Scan for the cell matching the given text and deliver its [X, Y] coordinate at center. 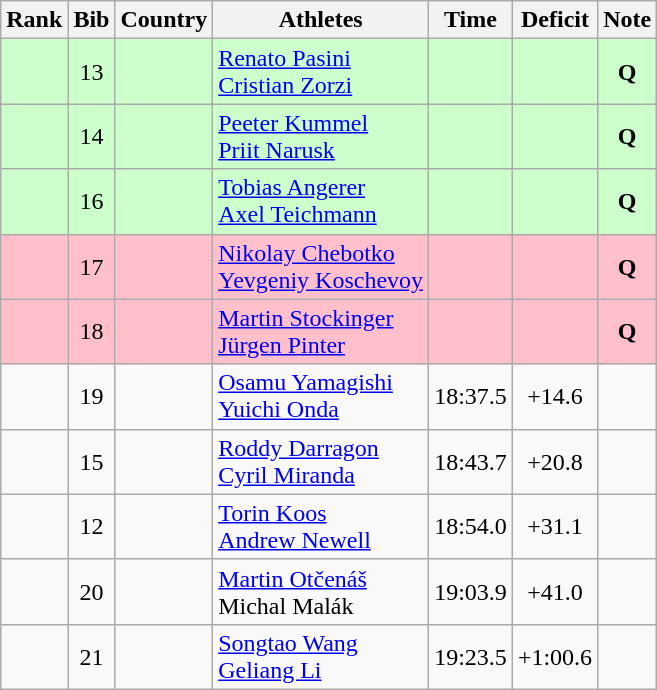
Osamu YamagishiYuichi Onda [321, 396]
18:54.0 [471, 526]
21 [92, 656]
Torin KoosAndrew Newell [321, 526]
12 [92, 526]
Tobias AngererAxel Teichmann [321, 202]
Athletes [321, 20]
Roddy DarragonCyril Miranda [321, 462]
Bib [92, 20]
18:43.7 [471, 462]
19 [92, 396]
+14.6 [554, 396]
Note [628, 20]
Nikolay ChebotkoYevgeniy Koschevoy [321, 266]
19:03.9 [471, 592]
+31.1 [554, 526]
+41.0 [554, 592]
Country [164, 20]
14 [92, 136]
Martin StockingerJürgen Pinter [321, 332]
Time [471, 20]
Martin OtčenášMichal Malák [321, 592]
Renato PasiniCristian Zorzi [321, 72]
18 [92, 332]
Rank [34, 20]
Deficit [554, 20]
19:23.5 [471, 656]
16 [92, 202]
17 [92, 266]
20 [92, 592]
+1:00.6 [554, 656]
13 [92, 72]
Peeter KummelPriit Narusk [321, 136]
Songtao WangGeliang Li [321, 656]
18:37.5 [471, 396]
15 [92, 462]
+20.8 [554, 462]
